Scan for the cell matching the given text and deliver its [X, Y] coordinate at center. 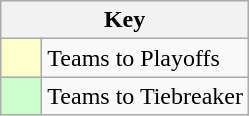
Key [125, 20]
Teams to Playoffs [146, 58]
Teams to Tiebreaker [146, 96]
